Search for the cell housing the specified text and yield its [X, Y] center coordinate. 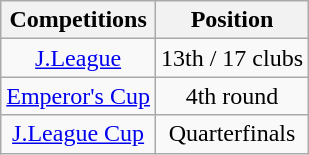
13th / 17 clubs [232, 58]
J.League [78, 58]
J.League Cup [78, 134]
Competitions [78, 20]
Position [232, 20]
4th round [232, 96]
Emperor's Cup [78, 96]
Quarterfinals [232, 134]
